Extract the (X, Y) coordinate from the center of the cell holding the provided text.  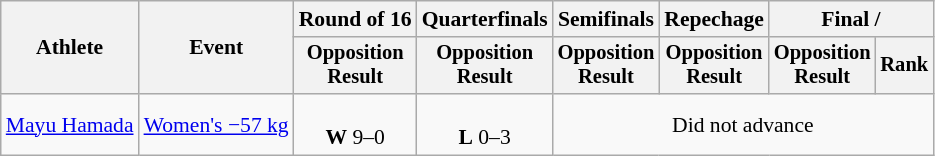
Athlete (70, 48)
Quarterfinals (485, 19)
Final / (851, 19)
Semifinals (606, 19)
Repechage (714, 19)
Round of 16 (356, 19)
Event (216, 48)
L 0–3 (485, 124)
Mayu Hamada (70, 124)
Did not advance (743, 124)
Rank (904, 66)
Women's −57 kg (216, 124)
W 9–0 (356, 124)
